For the text-containing cell, return its midpoint in [x, y] coordinate format. 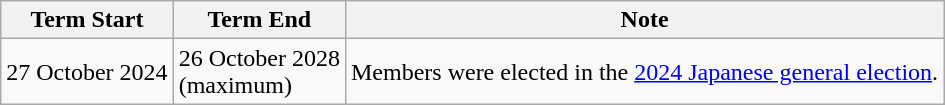
Term End [259, 20]
Note [644, 20]
27 October 2024 [87, 72]
26 October 2028(maximum) [259, 72]
Members were elected in the 2024 Japanese general election. [644, 72]
Term Start [87, 20]
